Locate the cell with the specified text and output its (X, Y) center coordinate. 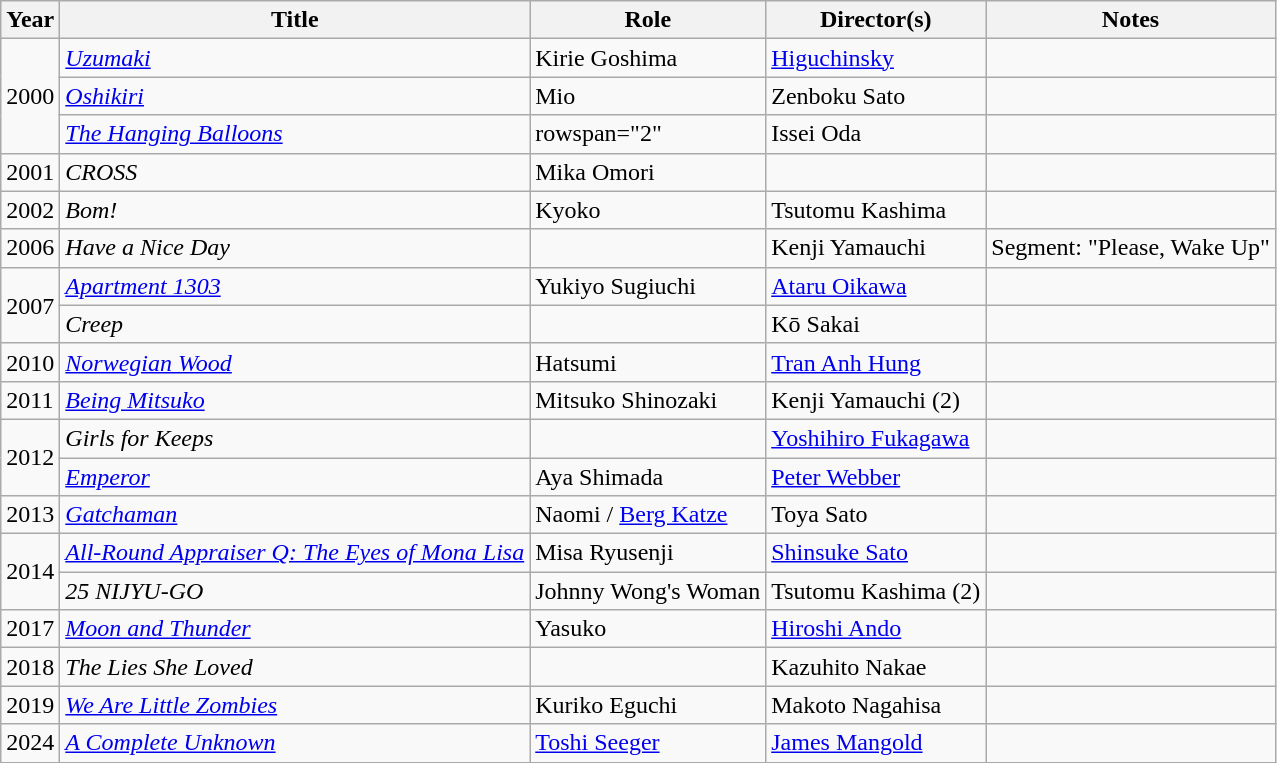
Issei Oda (876, 134)
CROSS (295, 172)
Naomi / Berg Katze (648, 515)
Peter Webber (876, 477)
2013 (30, 515)
Tsutomu Kashima (876, 210)
A Complete Unknown (295, 743)
Year (30, 20)
Tsutomu Kashima (2) (876, 591)
2011 (30, 400)
25 NIJYU-GO (295, 591)
Kuriko Eguchi (648, 705)
Hatsumi (648, 362)
rowspan="2" (648, 134)
Apartment 1303 (295, 286)
Toshi Seeger (648, 743)
Misa Ryusenji (648, 553)
2007 (30, 305)
Bom! (295, 210)
2002 (30, 210)
Have a Nice Day (295, 248)
Uzumaki (295, 58)
Yukiyo Sugiuchi (648, 286)
Kirie Goshima (648, 58)
Creep (295, 324)
The Hanging Balloons (295, 134)
Higuchinsky (876, 58)
Norwegian Wood (295, 362)
Emperor (295, 477)
Shinsuke Sato (876, 553)
2001 (30, 172)
Zenboku Sato (876, 96)
Moon and Thunder (295, 629)
2014 (30, 572)
James Mangold (876, 743)
Oshikiri (295, 96)
We Are Little Zombies (295, 705)
2017 (30, 629)
2018 (30, 667)
Kenji Yamauchi (2) (876, 400)
Mika Omori (648, 172)
Kenji Yamauchi (876, 248)
Director(s) (876, 20)
Notes (1131, 20)
2019 (30, 705)
Ataru Oikawa (876, 286)
Yoshihiro Fukagawa (876, 438)
Being Mitsuko (295, 400)
Role (648, 20)
Aya Shimada (648, 477)
2000 (30, 96)
2024 (30, 743)
2010 (30, 362)
The Lies She Loved (295, 667)
Tran Anh Hung (876, 362)
Mio (648, 96)
Girls for Keeps (295, 438)
Gatchaman (295, 515)
Segment: "Please, Wake Up" (1131, 248)
2012 (30, 457)
All-Round Appraiser Q: The Eyes of Mona Lisa (295, 553)
2006 (30, 248)
Toya Sato (876, 515)
Hiroshi Ando (876, 629)
Title (295, 20)
Yasuko (648, 629)
Johnny Wong's Woman (648, 591)
Kazuhito Nakae (876, 667)
Mitsuko Shinozaki (648, 400)
Kyoko (648, 210)
Makoto Nagahisa (876, 705)
Kō Sakai (876, 324)
